Scan for the cell matching the given text and deliver its (X, Y) coordinate at center. 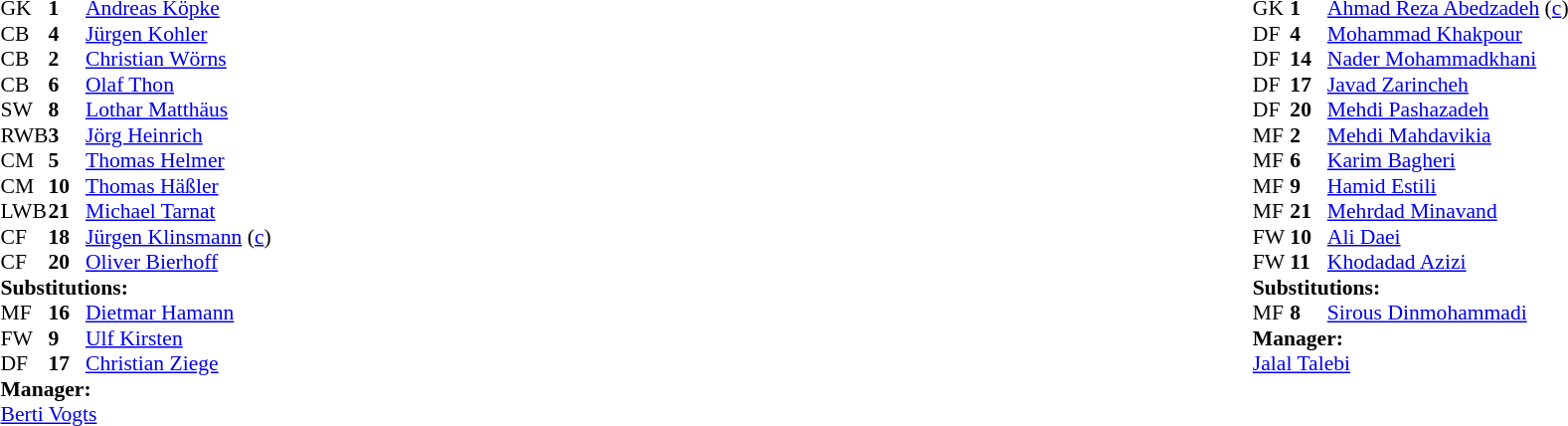
Manager: (135, 389)
Dietmar Hamann (179, 314)
Jürgen Kohler (179, 34)
Oliver Bierhoff (179, 262)
16 (67, 314)
14 (1308, 59)
Olaf Thon (179, 85)
Christian Wörns (179, 59)
LWB (24, 212)
RWB (24, 135)
Thomas Häßler (179, 186)
5 (67, 160)
Jörg Heinrich (179, 135)
Ulf Kirsten (179, 338)
Substitutions: (135, 288)
3 (67, 135)
Michael Tarnat (179, 212)
11 (1308, 262)
Lothar Matthäus (179, 110)
SW (24, 110)
Jürgen Klinsmann (c) (179, 237)
Christian Ziege (179, 363)
Thomas Helmer (179, 160)
18 (67, 237)
